Identify which cell holds the provided text, then report its (x, y) central coordinate. 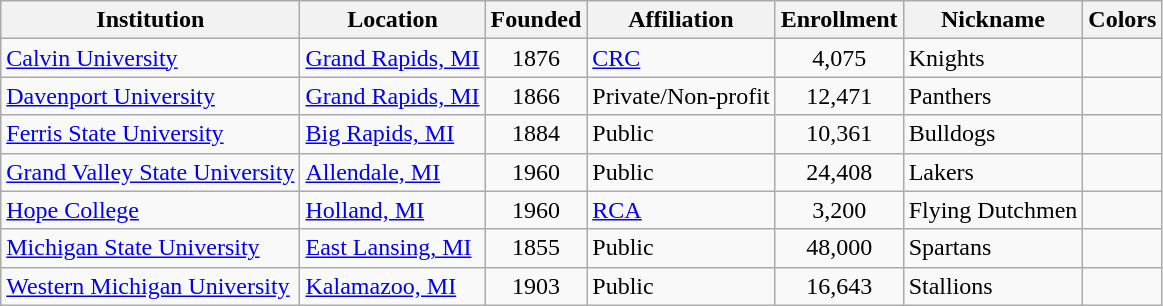
4,075 (839, 58)
1884 (536, 134)
12,471 (839, 96)
3,200 (839, 210)
Nickname (993, 20)
CRC (681, 58)
Knights (993, 58)
Colors (1122, 20)
Kalamazoo, MI (392, 286)
Stallions (993, 286)
Founded (536, 20)
Institution (150, 20)
16,643 (839, 286)
Michigan State University (150, 248)
Ferris State University (150, 134)
Davenport University (150, 96)
Allendale, MI (392, 172)
East Lansing, MI (392, 248)
24,408 (839, 172)
Big Rapids, MI (392, 134)
Holland, MI (392, 210)
1855 (536, 248)
Flying Dutchmen (993, 210)
Private/Non-profit (681, 96)
Panthers (993, 96)
Location (392, 20)
Calvin University (150, 58)
Hope College (150, 210)
48,000 (839, 248)
Lakers (993, 172)
10,361 (839, 134)
Spartans (993, 248)
RCA (681, 210)
1876 (536, 58)
Bulldogs (993, 134)
1903 (536, 286)
Enrollment (839, 20)
1866 (536, 96)
Western Michigan University (150, 286)
Affiliation (681, 20)
Grand Valley State University (150, 172)
